Detect which cell encompasses the target text, then output its (X, Y) center coordinate. 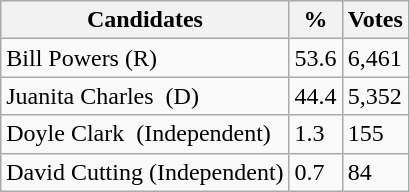
Juanita Charles (D) (145, 96)
44.4 (316, 96)
Votes (375, 20)
0.7 (316, 172)
Doyle Clark (Independent) (145, 134)
155 (375, 134)
53.6 (316, 58)
6,461 (375, 58)
Bill Powers (R) (145, 58)
David Cutting (Independent) (145, 172)
5,352 (375, 96)
84 (375, 172)
Candidates (145, 20)
1.3 (316, 134)
% (316, 20)
